Scan for the cell matching the given text and deliver its (x, y) coordinate at center. 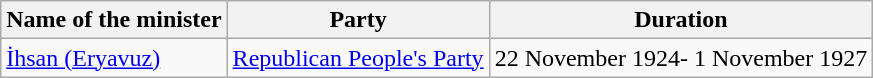
22 November 1924- 1 November 1927 (681, 58)
Republican People's Party (358, 58)
Party (358, 20)
Name of the minister (114, 20)
Duration (681, 20)
İhsan (Eryavuz) (114, 58)
